For the text-containing cell, return its midpoint in [X, Y] coordinate format. 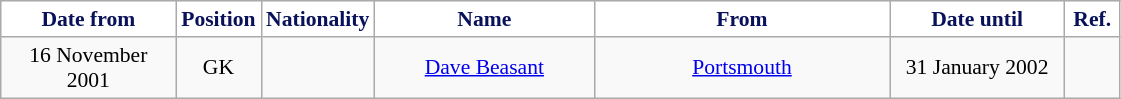
Dave Beasant [484, 68]
From [742, 19]
Date from [88, 19]
Nationality [318, 19]
Name [484, 19]
Date until [978, 19]
Ref. [1092, 19]
31 January 2002 [978, 68]
GK [218, 68]
16 November 2001 [88, 68]
Position [218, 19]
Portsmouth [742, 68]
